Locate the cell with the specified text and output its [X, Y] center coordinate. 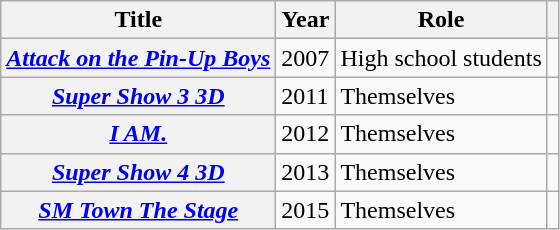
Attack on the Pin-Up Boys [138, 58]
2013 [306, 172]
High school students [441, 58]
2011 [306, 96]
Super Show 3 3D [138, 96]
Super Show 4 3D [138, 172]
Title [138, 20]
SM Town The Stage [138, 210]
2015 [306, 210]
2012 [306, 134]
Role [441, 20]
2007 [306, 58]
I AM. [138, 134]
Year [306, 20]
